Identify which cell holds the provided text, then report its [X, Y] central coordinate. 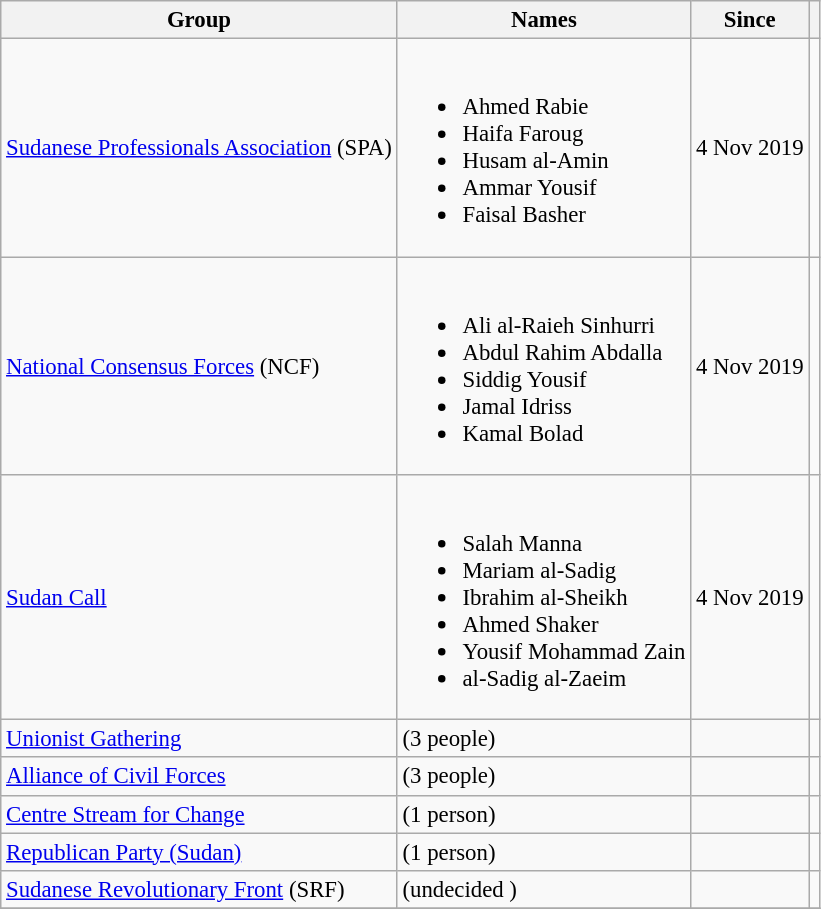
Centre Stream for Change [199, 814]
Since [750, 20]
Group [199, 20]
Sudanese Professionals Association (SPA) [199, 148]
Unionist Gathering [199, 739]
Alliance of Civil Forces [199, 777]
Sudan Call [199, 598]
National Consensus Forces (NCF) [199, 366]
Salah MannaMariam al-SadigIbrahim al-SheikhAhmed ShakerYousif Mohammad Zainal-Sadig al-Zaeim [544, 598]
Sudanese Revolutionary Front (SRF) [199, 889]
Ahmed RabieHaifa FarougHusam al-AminAmmar YousifFaisal Basher [544, 148]
Ali al-Raieh SinhurriAbdul Rahim AbdallaSiddig YousifJamal IdrissKamal Bolad [544, 366]
(undecided ) [544, 889]
Republican Party (Sudan) [199, 852]
Names [544, 20]
